Pinpoint the cell where the given text exists, returning its [x, y] midpoint coordinate. 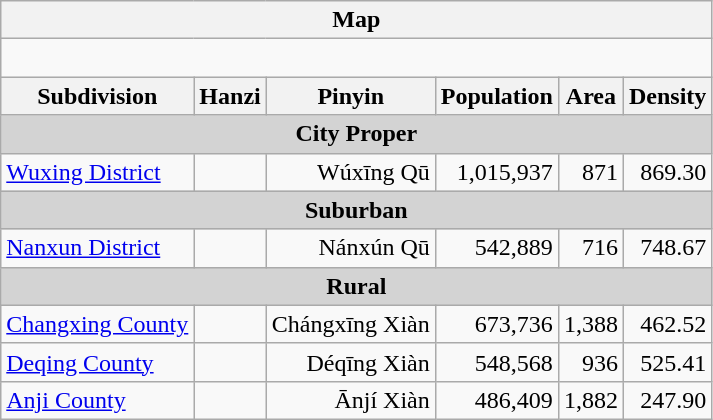
Pinyin [350, 96]
Deqing County [98, 362]
Subdivision [98, 96]
Anji County [98, 400]
Area [590, 96]
Suburban [356, 210]
525.41 [667, 362]
673,736 [496, 324]
Hanzi [230, 96]
Chángxīng Xiàn [350, 324]
Map [356, 20]
1,882 [590, 400]
936 [590, 362]
462.52 [667, 324]
247.90 [667, 400]
486,409 [496, 400]
1,015,937 [496, 172]
542,889 [496, 248]
Ānjí Xiàn [350, 400]
548,568 [496, 362]
City Proper [356, 134]
Déqīng Xiàn [350, 362]
871 [590, 172]
Population [496, 96]
716 [590, 248]
Nanxun District [98, 248]
1,388 [590, 324]
Changxing County [98, 324]
Density [667, 96]
Nánxún Qū [350, 248]
Wuxing District [98, 172]
748.67 [667, 248]
Rural [356, 286]
Wúxīng Qū [350, 172]
869.30 [667, 172]
